Determine the (X, Y) coordinate at the center of the cell enclosing the given text.  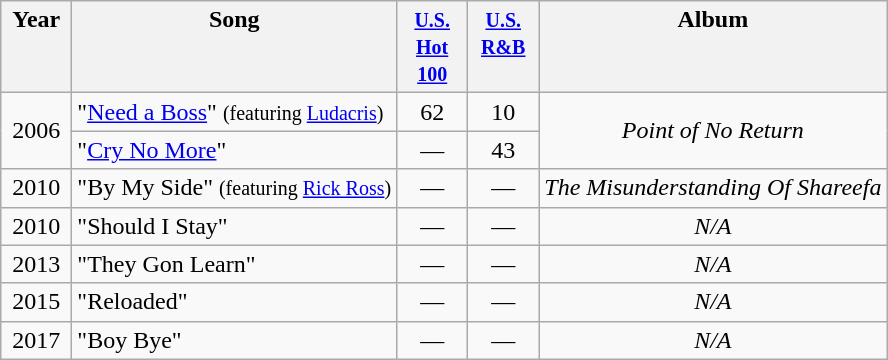
43 (504, 150)
2015 (36, 302)
Point of No Return (713, 131)
2006 (36, 131)
"They Gon Learn" (234, 264)
Year (36, 47)
"Need a Boss" (featuring Ludacris) (234, 112)
The Misunderstanding Of Shareefa (713, 188)
2017 (36, 340)
"By My Side" (featuring Rick Ross) (234, 188)
"Should I Stay" (234, 226)
10 (504, 112)
Album (713, 47)
"Cry No More" (234, 150)
"Reloaded" (234, 302)
U.S. Hot 100 (432, 47)
62 (432, 112)
2013 (36, 264)
"Boy Bye" (234, 340)
Song (234, 47)
U.S. R&B (504, 47)
